Find where the given text appears and provide that cell's center as (X, Y) coordinate. 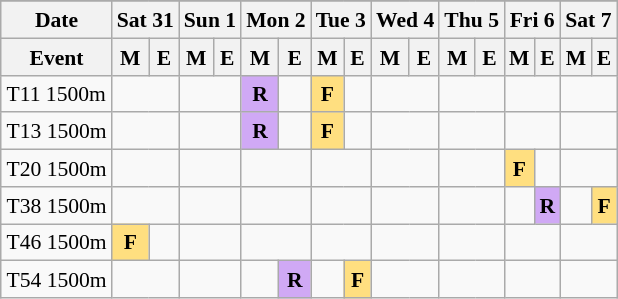
Sat 31 (146, 20)
Mon 2 (276, 20)
T11 1500m (56, 94)
T46 1500m (56, 242)
Event (56, 56)
T20 1500m (56, 168)
T13 1500m (56, 130)
Wed 4 (405, 20)
Tue 3 (341, 20)
Sat 7 (588, 20)
Thu 5 (472, 20)
Fri 6 (532, 20)
Date (56, 20)
T38 1500m (56, 204)
T54 1500m (56, 280)
Sun 1 (210, 20)
